Return the [X, Y] coordinate for the center point of the cell that contains the specified text.  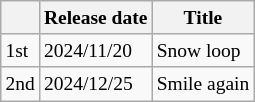
Release date [96, 18]
Title [203, 18]
Smile again [203, 84]
2024/11/20 [96, 50]
1st [20, 50]
Snow loop [203, 50]
2nd [20, 84]
2024/12/25 [96, 84]
